Extract the [X, Y] coordinate from the center of the cell holding the provided text.  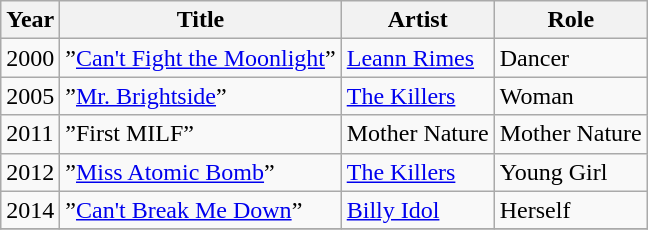
Young Girl [570, 172]
Dancer [570, 58]
”Can't Break Me Down” [200, 210]
Title [200, 20]
Role [570, 20]
Herself [570, 210]
2011 [30, 134]
2014 [30, 210]
Leann Rimes [418, 58]
2012 [30, 172]
”Miss Atomic Bomb” [200, 172]
”Mr. Brightside” [200, 96]
Woman [570, 96]
Artist [418, 20]
”Can't Fight the Moonlight” [200, 58]
2005 [30, 96]
”First MILF” [200, 134]
Billy Idol [418, 210]
2000 [30, 58]
Year [30, 20]
